Determine the (X, Y) coordinate at the center of the cell enclosing the given text.  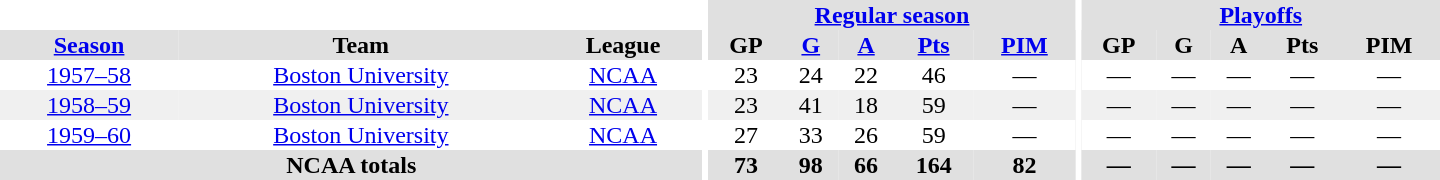
18 (866, 105)
98 (810, 165)
1959–60 (89, 135)
Regular season (892, 15)
NCAA totals (352, 165)
164 (934, 165)
82 (1025, 165)
27 (746, 135)
League (622, 45)
24 (810, 75)
1957–58 (89, 75)
26 (866, 135)
22 (866, 75)
Playoffs (1260, 15)
Team (360, 45)
41 (810, 105)
33 (810, 135)
1958–59 (89, 105)
73 (746, 165)
Season (89, 45)
66 (866, 165)
46 (934, 75)
